Return the (x, y) coordinate for the center point of the cell that contains the specified text.  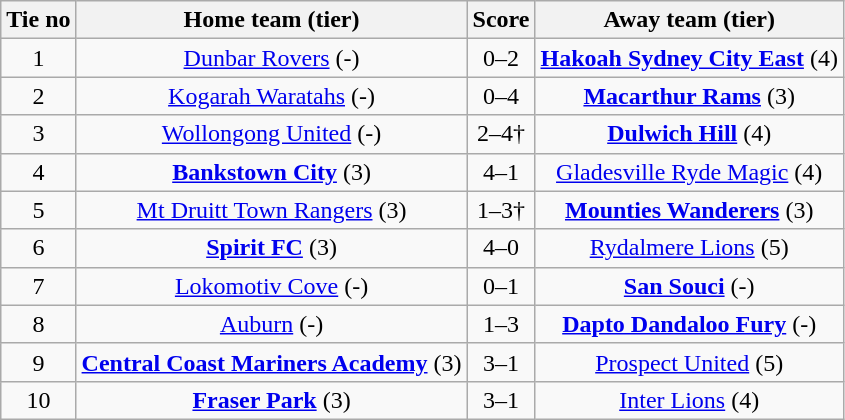
Prospect United (5) (689, 362)
Inter Lions (4) (689, 400)
9 (38, 362)
Tie no (38, 20)
Lokomotiv Cove (-) (272, 286)
8 (38, 324)
0–2 (501, 58)
Dunbar Rovers (-) (272, 58)
2–4† (501, 134)
Away team (tier) (689, 20)
Kogarah Waratahs (-) (272, 96)
4–0 (501, 248)
Home team (tier) (272, 20)
10 (38, 400)
0–4 (501, 96)
Rydalmere Lions (5) (689, 248)
3 (38, 134)
1–3† (501, 210)
Fraser Park (3) (272, 400)
Mounties Wanderers (3) (689, 210)
4–1 (501, 172)
Hakoah Sydney City East (4) (689, 58)
4 (38, 172)
6 (38, 248)
Macarthur Rams (3) (689, 96)
7 (38, 286)
Spirit FC (3) (272, 248)
San Souci (-) (689, 286)
0–1 (501, 286)
Gladesville Ryde Magic (4) (689, 172)
Bankstown City (3) (272, 172)
1 (38, 58)
Wollongong United (-) (272, 134)
5 (38, 210)
2 (38, 96)
1–3 (501, 324)
Dulwich Hill (4) (689, 134)
Dapto Dandaloo Fury (-) (689, 324)
Mt Druitt Town Rangers (3) (272, 210)
Auburn (-) (272, 324)
Central Coast Mariners Academy (3) (272, 362)
Score (501, 20)
